Scan for the cell matching the given text and deliver its [x, y] coordinate at center. 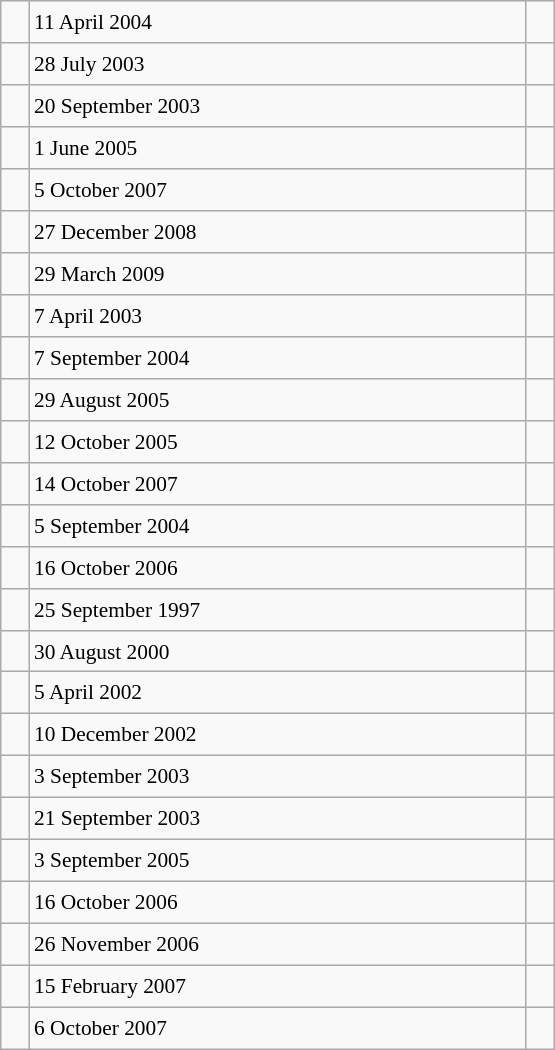
30 August 2000 [278, 651]
5 October 2007 [278, 190]
14 October 2007 [278, 483]
7 September 2004 [278, 358]
27 December 2008 [278, 232]
3 September 2005 [278, 861]
29 March 2009 [278, 274]
1 June 2005 [278, 148]
3 September 2003 [278, 777]
12 October 2005 [278, 441]
5 April 2002 [278, 693]
10 December 2002 [278, 735]
7 April 2003 [278, 316]
26 November 2006 [278, 945]
11 April 2004 [278, 22]
29 August 2005 [278, 399]
21 September 2003 [278, 819]
25 September 1997 [278, 609]
28 July 2003 [278, 64]
5 September 2004 [278, 525]
6 October 2007 [278, 1028]
20 September 2003 [278, 106]
15 February 2007 [278, 986]
